Locate the cell with the specified text and output its (x, y) center coordinate. 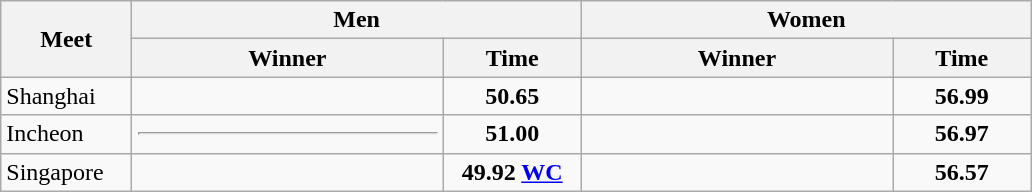
Shanghai (66, 96)
Meet (66, 39)
56.57 (962, 172)
Singapore (66, 172)
50.65 (512, 96)
Incheon (66, 134)
Men (357, 20)
56.99 (962, 96)
56.97 (962, 134)
Women (806, 20)
49.92 WC (512, 172)
51.00 (512, 134)
